Scan for the cell matching the given text and deliver its [x, y] coordinate at center. 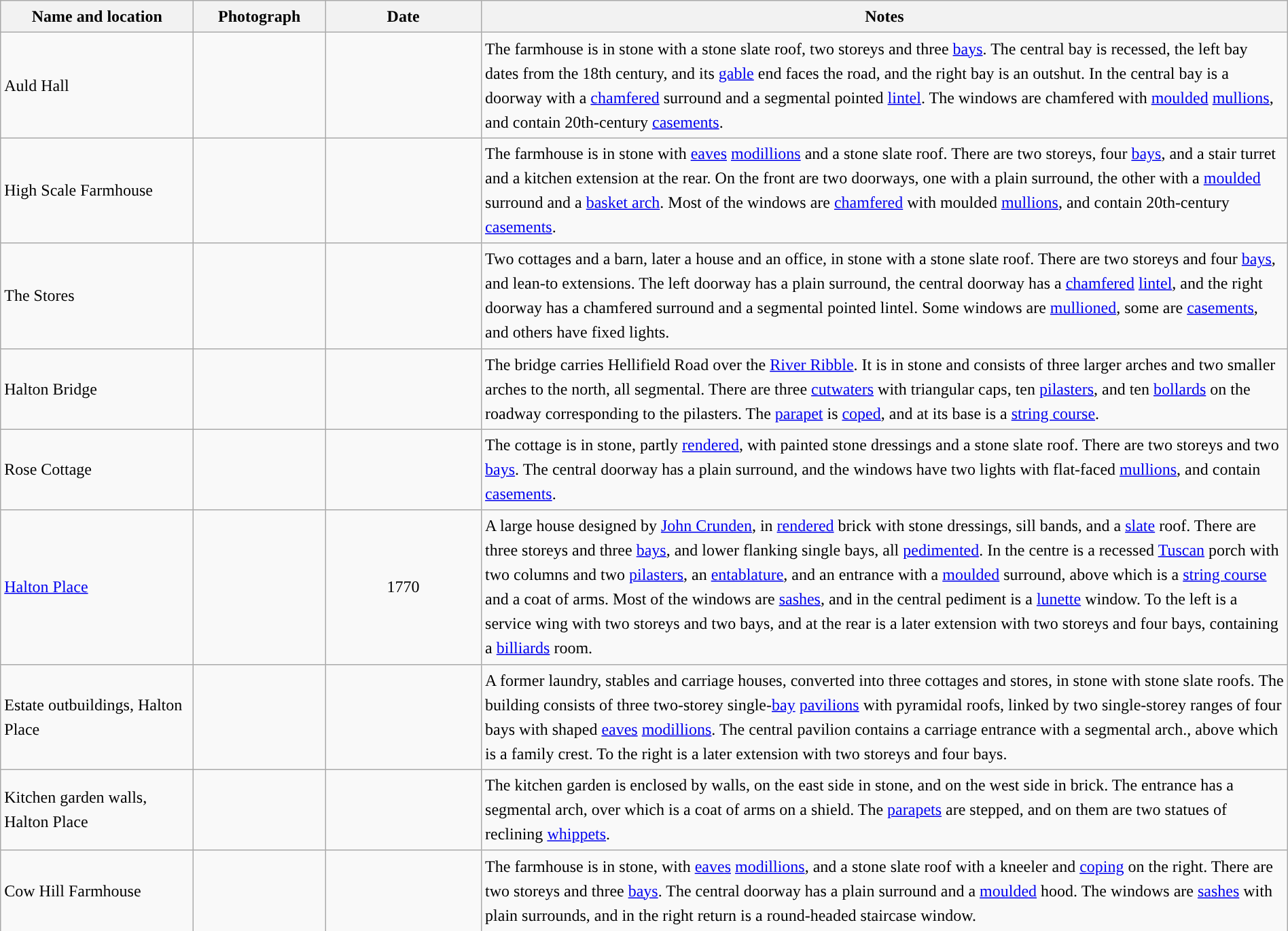
The Stores [97, 296]
Halton Bridge [97, 388]
Auld Hall [97, 86]
Kitchen garden walls, Halton Place [97, 809]
Photograph [260, 16]
1770 [404, 587]
Rose Cottage [97, 470]
Name and location [97, 16]
High Scale Farmhouse [97, 190]
Halton Place [97, 587]
Date [404, 16]
Estate outbuildings, Halton Place [97, 717]
Cow Hill Farmhouse [97, 891]
Notes [884, 16]
